Find where the given text appears and provide that cell's center as [X, Y] coordinate. 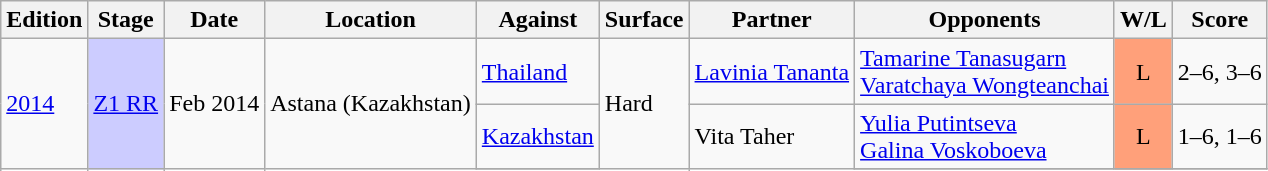
Thailand [538, 72]
Vita Taher [772, 136]
Location [371, 20]
Kazakhstan [538, 136]
Edition [44, 20]
2–6, 3–6 [1220, 72]
Tamarine Tanasugarn Varatchaya Wongteanchai [985, 72]
Lavinia Tananta [772, 72]
1–6, 1–6 [1220, 136]
2014 [44, 104]
Partner [772, 20]
Against [538, 20]
Opponents [985, 20]
Yulia Putintseva Galina Voskoboeva [985, 136]
Astana (Kazakhstan) [371, 104]
Feb 2014 [214, 104]
Surface [644, 20]
Score [1220, 20]
Z1 RR [126, 104]
Hard [644, 104]
Date [214, 20]
W/L [1143, 20]
Stage [126, 20]
